Provide the [X, Y] coordinate of the cell's center where the given text is located.  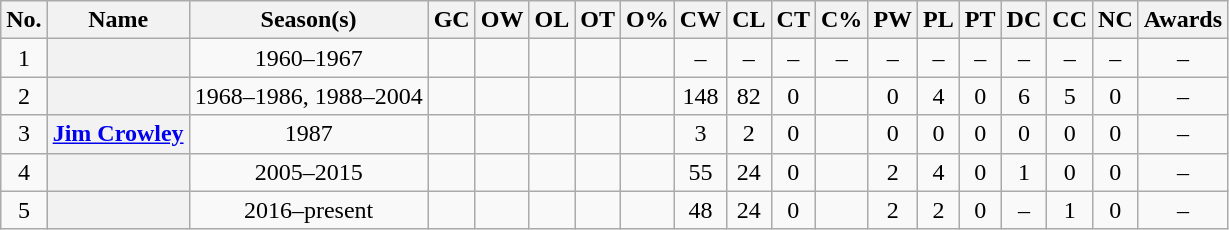
PT [980, 20]
OT [598, 20]
NC [1116, 20]
O% [647, 20]
148 [700, 96]
CT [793, 20]
Name [118, 20]
DC [1024, 20]
6 [1024, 96]
PW [893, 20]
GC [452, 20]
Season(s) [308, 20]
2005–2015 [308, 172]
C% [841, 20]
CL [749, 20]
1968–1986, 1988–2004 [308, 96]
82 [749, 96]
48 [700, 210]
55 [700, 172]
OW [502, 20]
PL [939, 20]
CC [1070, 20]
Jim Crowley [118, 134]
No. [24, 20]
1987 [308, 134]
CW [700, 20]
Awards [1182, 20]
OL [552, 20]
2016–present [308, 210]
1960–1967 [308, 58]
